Return the (X, Y) coordinate for the center point of the cell that contains the specified text.  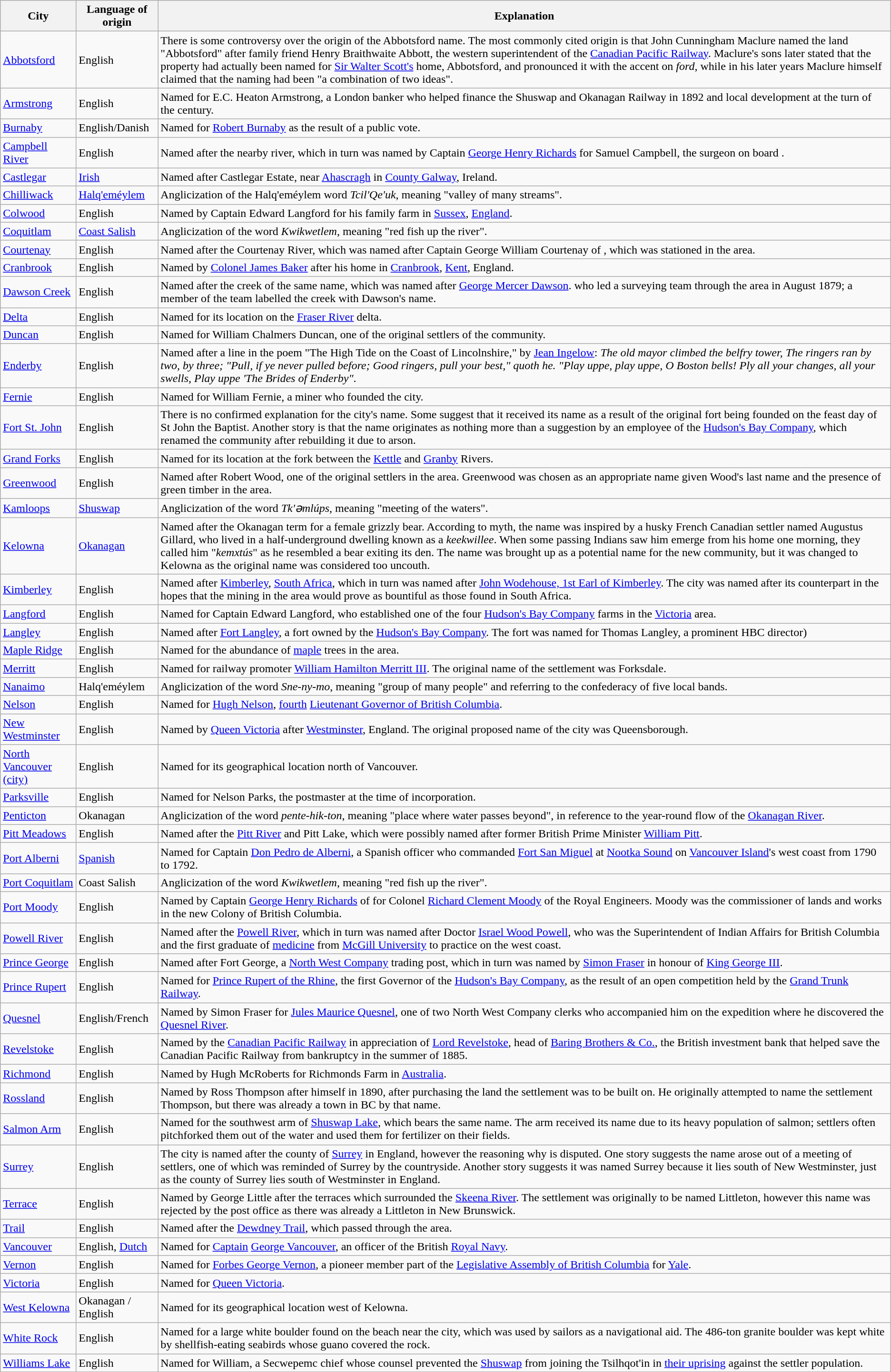
Anglicization of the word Sne-ny-mo, meaning "group of many people" and referring to the confederacy of five local bands. (525, 686)
Explanation (525, 16)
Named after Castlegar Estate, near Ahascragh in County Galway, Ireland. (525, 177)
Langford (38, 614)
English/Danish (117, 128)
Penticton (38, 815)
Trail (38, 1228)
Prince Rupert (38, 988)
Named for Robert Burnaby as the result of a public vote. (525, 128)
Port Moody (38, 907)
Greenwood (38, 483)
West Kelowna (38, 1307)
Surrey (38, 1166)
Terrace (38, 1204)
Cranbrook (38, 267)
Named by Captain Edward Langford for his family farm in Sussex, England. (525, 213)
Named for railway promoter William Hamilton Merritt III. The original name of the settlement was Forksdale. (525, 668)
Named for the abundance of maple trees in the area. (525, 650)
Pitt Meadows (38, 833)
Prince George (38, 963)
Named for William Fernie, a miner who founded the city. (525, 397)
Named for its location on the Fraser River delta. (525, 316)
Grand Forks (38, 459)
Chilliwack (38, 195)
Burnaby (38, 128)
Named for Hugh Nelson, fourth Lieutenant Governor of British Columbia. (525, 705)
Enderby (38, 366)
Dawson Creek (38, 292)
Port Alberni (38, 858)
Kamloops (38, 508)
New Westminster (38, 729)
Anglicization of the Halq'eméylem word Tcil'Qe'uk, meaning "valley of many streams". (525, 195)
Campbell River (38, 152)
Named by Colonel James Baker after his home in Cranbrook, Kent, England. (525, 267)
Irish (117, 177)
Vernon (38, 1264)
Maple Ridge (38, 650)
Named after Fort George, a North West Company trading post, which in turn was named by Simon Fraser in honour of King George III. (525, 963)
Salmon Arm (38, 1129)
Named for Forbes George Vernon, a pioneer member part of the Legislative Assembly of British Columbia for Yale. (525, 1264)
Named for its geographical location west of Kelowna. (525, 1307)
Vancouver (38, 1246)
Richmond (38, 1074)
Named after the Courtenay River, which was named after Captain George William Courtenay of , which was stationed in the area. (525, 249)
Fernie (38, 397)
Named for its geographical location north of Vancouver. (525, 766)
Named for Nelson Parks, the postmaster at the time of incorporation. (525, 797)
Named by Hugh McRoberts for Richmonds Farm in Australia. (525, 1074)
Abbotsford (38, 60)
Langley (38, 632)
Delta (38, 316)
Courtenay (38, 249)
Colwood (38, 213)
English/French (117, 1018)
Revelstoke (38, 1049)
Named after the Pitt River and Pitt Lake, which were possibly named after former British Prime Minister William Pitt. (525, 833)
Anglicization of the word Tk'əmlúps, meaning "meeting of the waters". (525, 508)
Nanaimo (38, 686)
Kimberley (38, 590)
Fort St. John (38, 428)
Named for Queen Victoria. (525, 1283)
Named after the nearby river, which in turn was named by Captain George Henry Richards for Samuel Campbell, the surgeon on board . (525, 152)
Port Coquitlam (38, 882)
North Vancouver (city) (38, 766)
Language of origin (117, 16)
Named for its location at the fork between the Kettle and Granby Rivers. (525, 459)
Anglicization of the word pente-hik-ton, meaning "place where water passes beyond", in reference to the year-round flow of the Okanagan River. (525, 815)
Parksville (38, 797)
English, Dutch (117, 1246)
White Rock (38, 1338)
Quesnel (38, 1018)
Duncan (38, 335)
Okanagan / English (117, 1307)
Spanish (117, 858)
Armstrong (38, 104)
Kelowna (38, 546)
Rossland (38, 1098)
Shuswap (117, 508)
Named for William Chalmers Duncan, one of the original settlers of the community. (525, 335)
Castlegar (38, 177)
Named after Fort Langley, a fort owned by the Hudson's Bay Company. The fort was named for Thomas Langley, a prominent HBC director) (525, 632)
Named after the Dewdney Trail, which passed through the area. (525, 1228)
Williams Lake (38, 1363)
Named for Captain George Vancouver, an officer of the British Royal Navy. (525, 1246)
Powell River (38, 938)
Coquitlam (38, 231)
Nelson (38, 705)
Victoria (38, 1283)
City (38, 16)
Merritt (38, 668)
Named by Queen Victoria after Westminster, England. The original proposed name of the city was Queensborough. (525, 729)
Named for Captain Edward Langford, who established one of the four Hudson's Bay Company farms in the Victoria area. (525, 614)
